Locate the cell with the specified text and output its (X, Y) center coordinate. 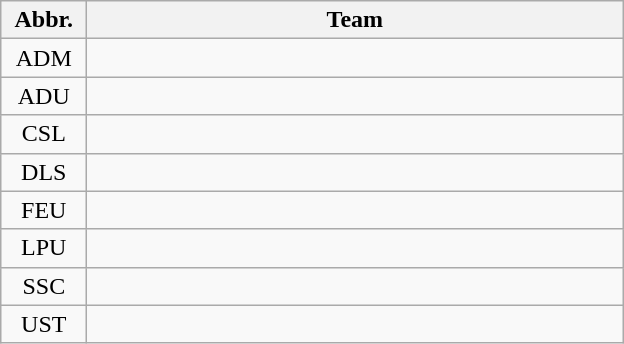
ADM (44, 58)
Team (355, 20)
SSC (44, 286)
DLS (44, 172)
ADU (44, 96)
LPU (44, 248)
FEU (44, 210)
UST (44, 324)
CSL (44, 134)
Abbr. (44, 20)
